Provide the [X, Y] coordinate of the cell's center where the given text is located.  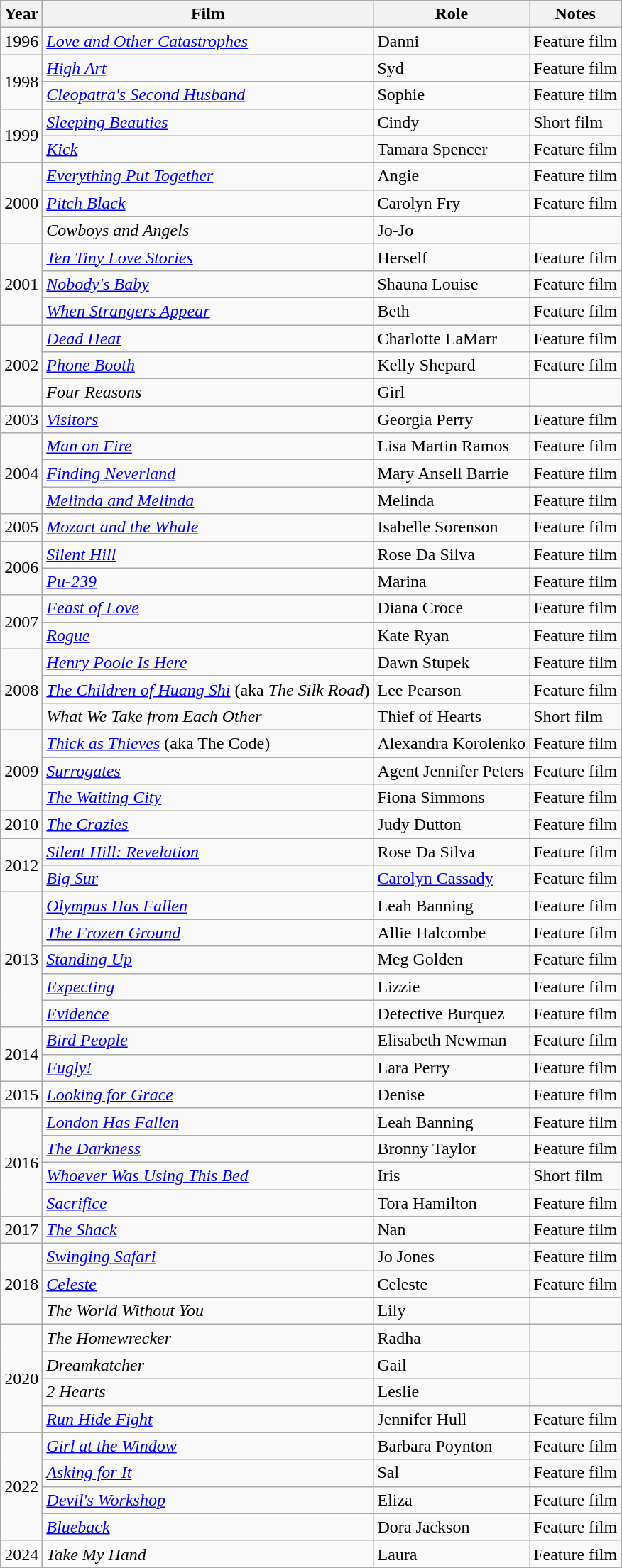
London Has Fallen [208, 1122]
Love and Other Catastrophes [208, 41]
Melinda [452, 500]
Sal [452, 1473]
Herself [452, 257]
Denise [452, 1095]
Barbara Poynton [452, 1446]
The Children of Huang Shi (aka The Silk Road) [208, 689]
2006 [21, 568]
2009 [21, 770]
Angie [452, 176]
What We Take from Each Other [208, 716]
1999 [21, 136]
The Shack [208, 1230]
Charlotte LaMarr [452, 339]
2016 [21, 1162]
Agent Jennifer Peters [452, 770]
Fugly! [208, 1068]
Allie Halcombe [452, 933]
Sleeping Beauties [208, 122]
Lara Perry [452, 1068]
Leslie [452, 1392]
Bronny Taylor [452, 1148]
Iris [452, 1175]
Big Sur [208, 879]
Film [208, 14]
2022 [21, 1486]
2024 [21, 1554]
Silent Hill [208, 554]
Lee Pearson [452, 689]
Whoever Was Using This Bed [208, 1175]
2018 [21, 1284]
2015 [21, 1095]
Sophie [452, 95]
Dreamkatcher [208, 1365]
Everything Put Together [208, 176]
Radha [452, 1338]
Marina [452, 581]
The Waiting City [208, 798]
Kate Ryan [452, 635]
Isabelle Sorenson [452, 527]
Evidence [208, 1014]
Visitors [208, 420]
Jennifer Hull [452, 1419]
Judy Dutton [452, 825]
Jo Jones [452, 1257]
Diana Croce [452, 608]
Jo-Jo [452, 230]
Girl at the Window [208, 1446]
Blueback [208, 1527]
Elisabeth Newman [452, 1041]
Ten Tiny Love Stories [208, 257]
2012 [21, 865]
Kelly Shepard [452, 366]
The Crazies [208, 825]
Expecting [208, 987]
Silent Hill: Revelation [208, 852]
Notes [575, 14]
Melinda and Melinda [208, 500]
Fiona Simmons [452, 798]
The Homewrecker [208, 1338]
Looking for Grace [208, 1095]
Dead Heat [208, 339]
Pu-239 [208, 581]
Role [452, 14]
When Strangers Appear [208, 311]
Man on Fire [208, 446]
2010 [21, 825]
Laura [452, 1554]
1998 [21, 82]
Carolyn Fry [452, 203]
2005 [21, 527]
Lizzie [452, 987]
Dora Jackson [452, 1527]
Olympus Has Fallen [208, 906]
Danni [452, 41]
2001 [21, 284]
Pitch Black [208, 203]
2002 [21, 366]
Shauna Louise [452, 284]
Phone Booth [208, 366]
Kick [208, 149]
Lily [452, 1311]
Lisa Martin Ramos [452, 446]
2007 [21, 622]
Nobody's Baby [208, 284]
2000 [21, 203]
Henry Poole Is Here [208, 662]
Feast of Love [208, 608]
Beth [452, 311]
Alexandra Korolenko [452, 743]
2003 [21, 420]
Run Hide Fight [208, 1419]
The Frozen Ground [208, 933]
Year [21, 14]
Georgia Perry [452, 420]
Asking for It [208, 1473]
Nan [452, 1230]
Carolyn Cassady [452, 879]
Cowboys and Angels [208, 230]
2008 [21, 689]
2020 [21, 1378]
The World Without You [208, 1311]
Devil's Workshop [208, 1500]
Sacrifice [208, 1203]
Finding Neverland [208, 473]
Meg Golden [452, 960]
Detective Burquez [452, 1014]
Bird People [208, 1041]
Tora Hamilton [452, 1203]
2 Hearts [208, 1392]
Surrogates [208, 770]
Standing Up [208, 960]
2014 [21, 1054]
Girl [452, 393]
Cleopatra's Second Husband [208, 95]
Mozart and the Whale [208, 527]
Dawn Stupek [452, 662]
2013 [21, 960]
2004 [21, 473]
High Art [208, 68]
Thick as Thieves (aka The Code) [208, 743]
2017 [21, 1230]
Mary Ansell Barrie [452, 473]
Rogue [208, 635]
Gail [452, 1365]
1996 [21, 41]
Eliza [452, 1500]
Four Reasons [208, 393]
The Darkness [208, 1148]
Thief of Hearts [452, 716]
Swinging Safari [208, 1257]
Syd [452, 68]
Take My Hand [208, 1554]
Cindy [452, 122]
Tamara Spencer [452, 149]
